Capture the cell that displays the provided text and extract its (x, y) central coordinate. 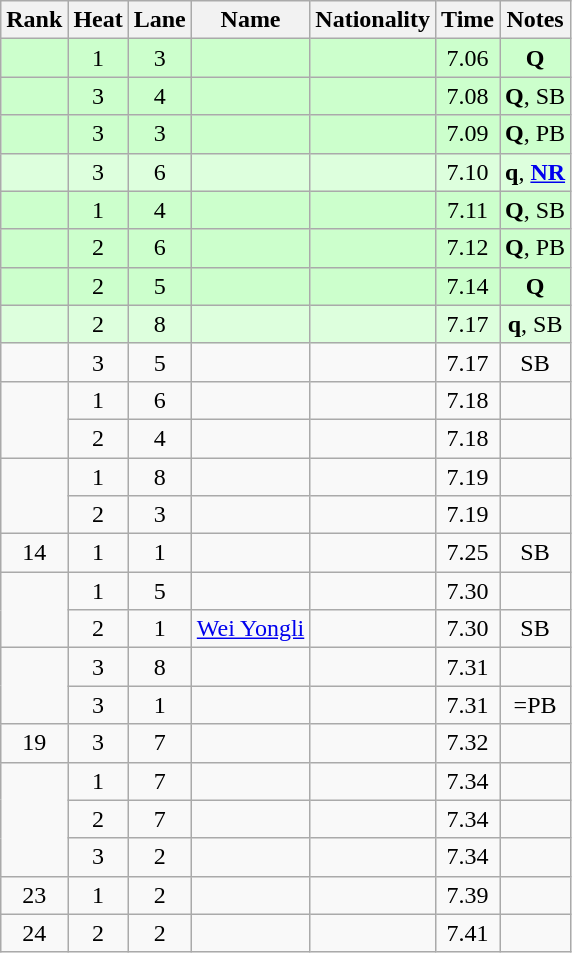
7.06 (468, 58)
19 (34, 743)
q, NR (536, 172)
7.09 (468, 134)
7.39 (468, 895)
24 (34, 933)
7.25 (468, 553)
=PB (536, 705)
7.08 (468, 96)
23 (34, 895)
Wei Yongli (250, 629)
7.32 (468, 743)
Nationality (373, 20)
7.14 (468, 286)
q, SB (536, 324)
Time (468, 20)
7.10 (468, 172)
Name (250, 20)
7.12 (468, 248)
7.11 (468, 210)
Heat (98, 20)
Notes (536, 20)
14 (34, 553)
7.41 (468, 933)
Lane (160, 20)
Rank (34, 20)
